Search for the cell housing the specified text and yield its (X, Y) center coordinate. 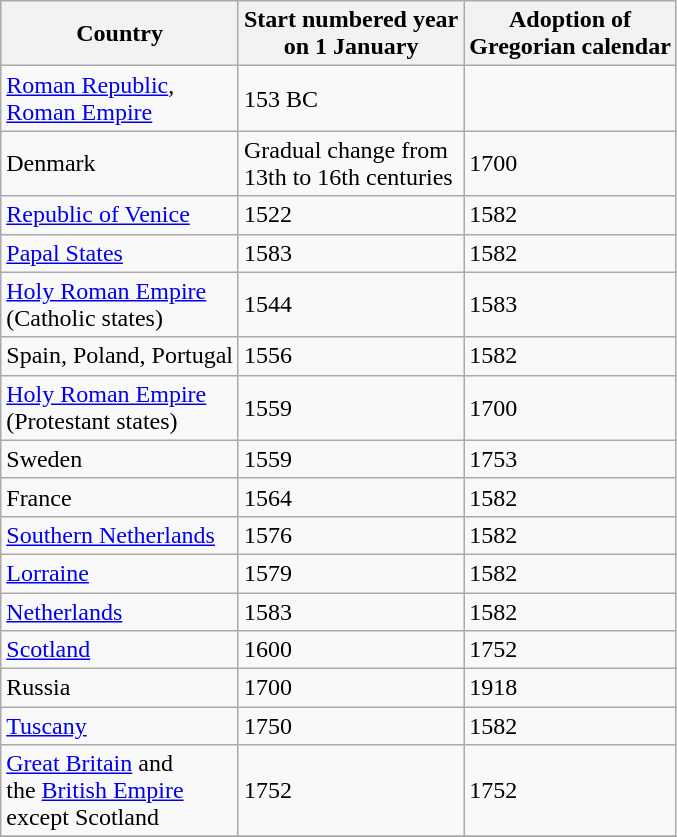
1579 (350, 573)
Country (120, 34)
1753 (570, 459)
1600 (350, 650)
Holy Roman Empire(Catholic states) (120, 304)
1564 (350, 497)
Papal States (120, 253)
Scotland (120, 650)
Netherlands (120, 611)
1918 (570, 688)
Start numbered yearon 1 January (350, 34)
Republic of Venice (120, 215)
153 BC (350, 98)
Gradual change from13th to 16th centuries (350, 164)
Sweden (120, 459)
Southern Netherlands (120, 535)
1576 (350, 535)
Roman Republic,Roman Empire (120, 98)
Great Britain andthe British Empireexcept Scotland (120, 791)
Russia (120, 688)
Adoption ofGregorian calendar (570, 34)
1522 (350, 215)
Spain, Poland, Portugal (120, 356)
1556 (350, 356)
Lorraine (120, 573)
Tuscany (120, 726)
France (120, 497)
1544 (350, 304)
1750 (350, 726)
Holy Roman Empire(Protestant states) (120, 408)
Denmark (120, 164)
